Extract the (x, y) coordinate from the center of the cell holding the provided text.  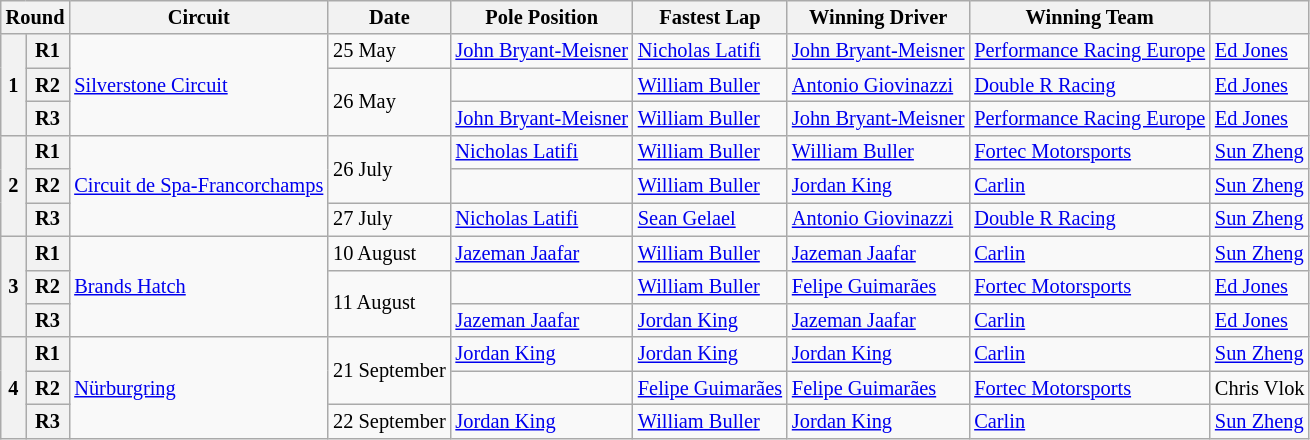
22 September (389, 421)
3 (14, 286)
Sean Gelael (710, 219)
Winning Team (1090, 17)
Date (389, 17)
Fastest Lap (710, 17)
Round (36, 17)
Silverstone Circuit (198, 84)
26 July (389, 168)
21 September (389, 370)
Brands Hatch (198, 286)
Circuit de Spa-Francorchamps (198, 186)
2 (14, 186)
10 August (389, 253)
1 (14, 84)
26 May (389, 102)
Nürburgring (198, 388)
Circuit (198, 17)
Pole Position (542, 17)
27 July (389, 219)
4 (14, 388)
Chris Vlok (1260, 388)
11 August (389, 304)
25 May (389, 51)
Winning Driver (878, 17)
